Output the [x, y] coordinate of the center of the cell containing the given text.  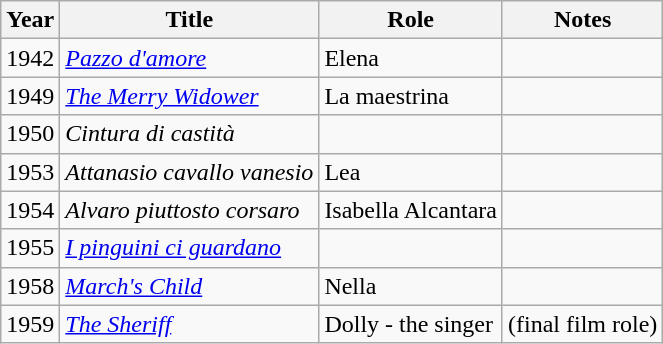
March's Child [190, 286]
The Merry Widower [190, 96]
1959 [30, 324]
Alvaro piuttosto corsaro [190, 210]
1950 [30, 134]
Title [190, 20]
Isabella Alcantara [411, 210]
Year [30, 20]
Role [411, 20]
(final film role) [582, 324]
Pazzo d'amore [190, 58]
1949 [30, 96]
Elena [411, 58]
Lea [411, 172]
1942 [30, 58]
1958 [30, 286]
La maestrina [411, 96]
Attanasio cavallo vanesio [190, 172]
Dolly - the singer [411, 324]
Nella [411, 286]
1953 [30, 172]
I pinguini ci guardano [190, 248]
Notes [582, 20]
Cintura di castità [190, 134]
1955 [30, 248]
The Sheriff [190, 324]
1954 [30, 210]
